Output the [X, Y] coordinate of the center of the cell containing the given text.  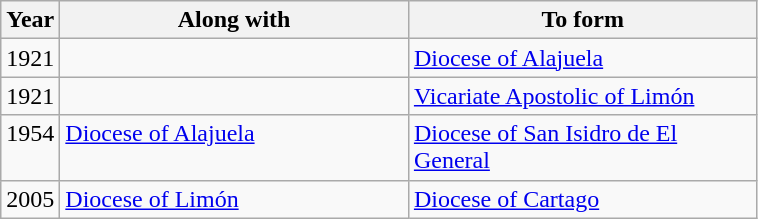
Diocese of San Isidro de El General [582, 148]
Diocese of Cartago [582, 199]
Diocese of Limón [234, 199]
2005 [30, 199]
1954 [30, 148]
Vicariate Apostolic of Limón [582, 96]
To form [582, 20]
Along with [234, 20]
Year [30, 20]
